Pinpoint the cell where the given text exists, returning its (X, Y) midpoint coordinate. 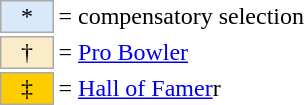
† (27, 52)
* (27, 16)
‡ (27, 88)
